Output the [x, y] coordinate of the center of the cell containing the given text.  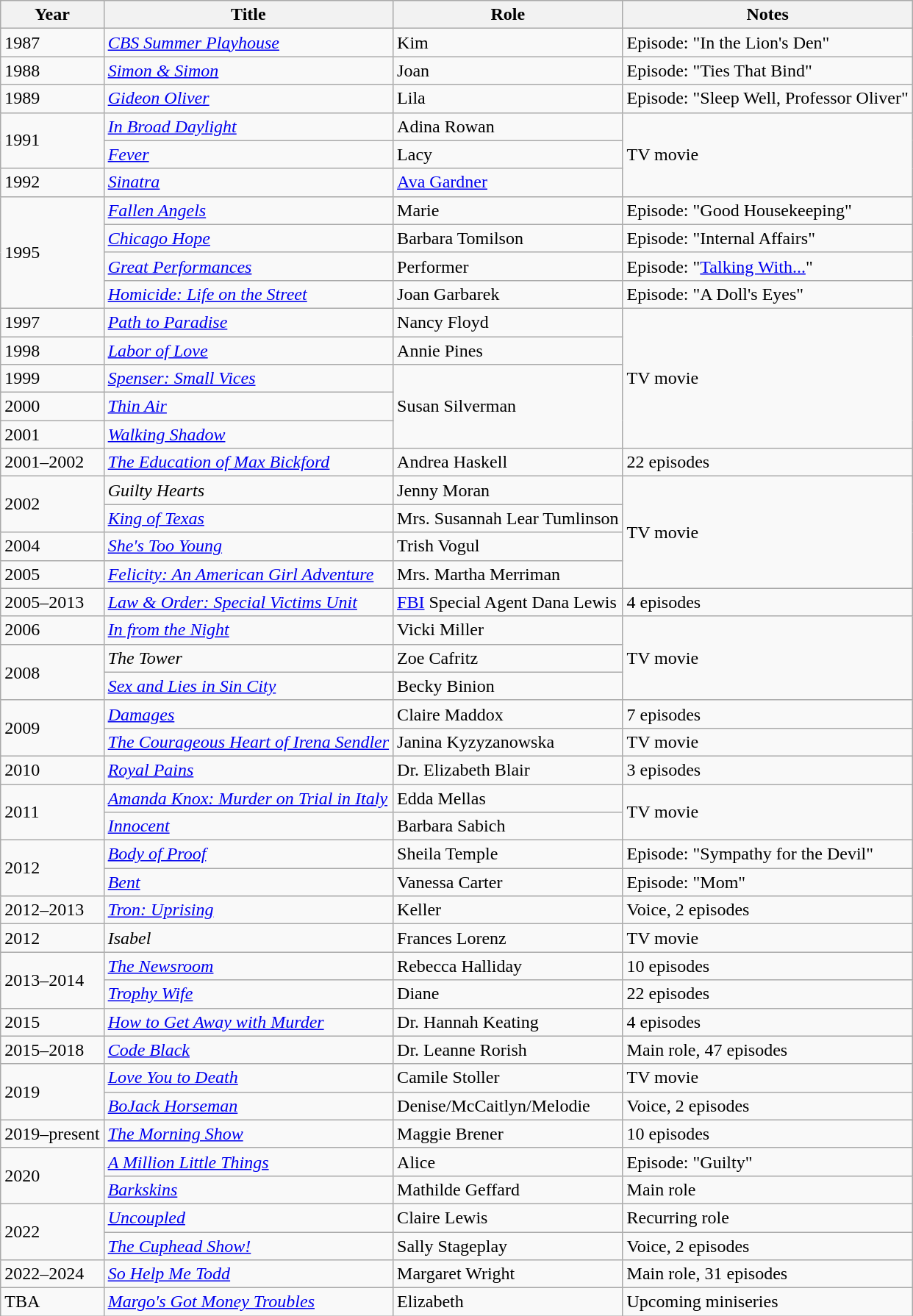
Diane [508, 994]
Nancy Floyd [508, 322]
Episode: "Good Housekeeping" [767, 210]
Denise/McCaitlyn/Melodie [508, 1106]
In Broad Daylight [248, 126]
Kim [508, 43]
Dr. Leanne Rorish [508, 1050]
1999 [52, 379]
Annie Pines [508, 351]
Mrs. Martha Merriman [508, 574]
Love You to Death [248, 1078]
How to Get Away with Murder [248, 1022]
2015–2018 [52, 1050]
Claire Lewis [508, 1217]
Innocent [248, 826]
The Cuphead Show! [248, 1246]
Claire Maddox [508, 714]
Amanda Knox: Murder on Trial in Italy [248, 798]
Zoe Cafritz [508, 658]
2022 [52, 1231]
2013–2014 [52, 980]
Tron: Uprising [248, 910]
2005 [52, 574]
Fallen Angels [248, 210]
Rebecca Halliday [508, 966]
Episode: "Ties That Bind" [767, 71]
The Education of Max Bickford [248, 462]
Episode: "Sleep Well, Professor Oliver" [767, 99]
Royal Pains [248, 770]
Upcoming miniseries [767, 1302]
2011 [52, 812]
Sinatra [248, 182]
Episode: "Sympathy for the Devil" [767, 854]
Dr. Hannah Keating [508, 1022]
Main role, 31 episodes [767, 1274]
Gideon Oliver [248, 99]
7 episodes [767, 714]
Sheila Temple [508, 854]
Andrea Haskell [508, 462]
2005–2013 [52, 602]
1989 [52, 99]
Main role, 47 episodes [767, 1050]
Vicki Miller [508, 630]
2019 [52, 1092]
Felicity: An American Girl Adventure [248, 574]
2002 [52, 504]
Episode: "Talking With..." [767, 266]
Lila [508, 99]
Title [248, 15]
2015 [52, 1022]
Joan [508, 71]
Thin Air [248, 407]
Walking Shadow [248, 435]
Vanessa Carter [508, 882]
2001 [52, 435]
Episode: "A Doll's Eyes" [767, 294]
Maggie Brener [508, 1134]
2001–2002 [52, 462]
Barkskins [248, 1190]
2004 [52, 546]
2022–2024 [52, 1274]
CBS Summer Playhouse [248, 43]
Ava Gardner [508, 182]
Adina Rowan [508, 126]
Episode: "Guilty" [767, 1162]
Dr. Elizabeth Blair [508, 770]
Fever [248, 154]
The Courageous Heart of Irena Sendler [248, 742]
Notes [767, 15]
Code Black [248, 1050]
Episode: "Mom" [767, 882]
Uncoupled [248, 1217]
Trophy Wife [248, 994]
Performer [508, 266]
King of Texas [248, 518]
2000 [52, 407]
The Newsroom [248, 966]
Marie [508, 210]
1988 [52, 71]
Role [508, 15]
2008 [52, 672]
Frances Lorenz [508, 938]
Trish Vogul [508, 546]
Law & Order: Special Victims Unit [248, 602]
Sex and Lies in Sin City [248, 686]
A Million Little Things [248, 1162]
Barbara Tomilson [508, 238]
Barbara Sabich [508, 826]
1998 [52, 351]
Recurring role [767, 1217]
She's Too Young [248, 546]
Keller [508, 910]
1997 [52, 322]
2010 [52, 770]
2012–2013 [52, 910]
Camile Stoller [508, 1078]
Isabel [248, 938]
Bent [248, 882]
The Morning Show [248, 1134]
Margo's Got Money Troubles [248, 1302]
Damages [248, 714]
TBA [52, 1302]
BoJack Horseman [248, 1106]
Path to Paradise [248, 322]
Joan Garbarek [508, 294]
Mrs. Susannah Lear Tumlinson [508, 518]
Episode: "Internal Affairs" [767, 238]
Spenser: Small Vices [248, 379]
Alice [508, 1162]
Margaret Wright [508, 1274]
Body of Proof [248, 854]
1992 [52, 182]
FBI Special Agent Dana Lewis [508, 602]
1987 [52, 43]
Main role [767, 1190]
2020 [52, 1176]
Great Performances [248, 266]
1995 [52, 252]
2006 [52, 630]
Year [52, 15]
2009 [52, 728]
So Help Me Todd [248, 1274]
3 episodes [767, 770]
Janina Kyzyzanowska [508, 742]
Edda Mellas [508, 798]
Episode: "In the Lion's Den" [767, 43]
Jenny Moran [508, 490]
Susan Silverman [508, 407]
1991 [52, 140]
In from the Night [248, 630]
Becky Binion [508, 686]
Simon & Simon [248, 71]
2019–present [52, 1134]
Chicago Hope [248, 238]
Mathilde Geffard [508, 1190]
Sally Stageplay [508, 1246]
Lacy [508, 154]
Homicide: Life on the Street [248, 294]
Guilty Hearts [248, 490]
The Tower [248, 658]
Labor of Love [248, 351]
Elizabeth [508, 1302]
